For the text-containing cell, return its midpoint in [X, Y] coordinate format. 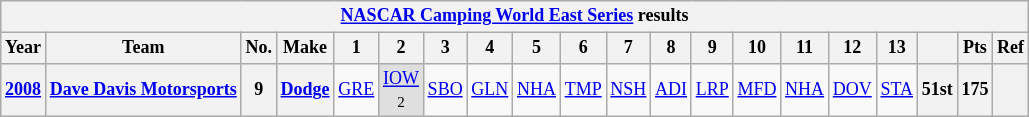
6 [583, 48]
5 [537, 48]
GRE [356, 90]
Team [143, 48]
4 [490, 48]
No. [258, 48]
3 [445, 48]
Make [305, 48]
GLN [490, 90]
Dodge [305, 90]
SBO [445, 90]
NSH [628, 90]
10 [757, 48]
12 [852, 48]
2 [402, 48]
IOW2 [402, 90]
175 [975, 90]
TMP [583, 90]
Dave Davis Motorsports [143, 90]
MFD [757, 90]
DOV [852, 90]
7 [628, 48]
STA [896, 90]
LRP [712, 90]
13 [896, 48]
ADI [672, 90]
NASCAR Camping World East Series results [515, 16]
11 [805, 48]
2008 [24, 90]
51st [937, 90]
8 [672, 48]
Ref [1011, 48]
1 [356, 48]
Year [24, 48]
Pts [975, 48]
